Find where the given text appears and provide that cell's center as (X, Y) coordinate. 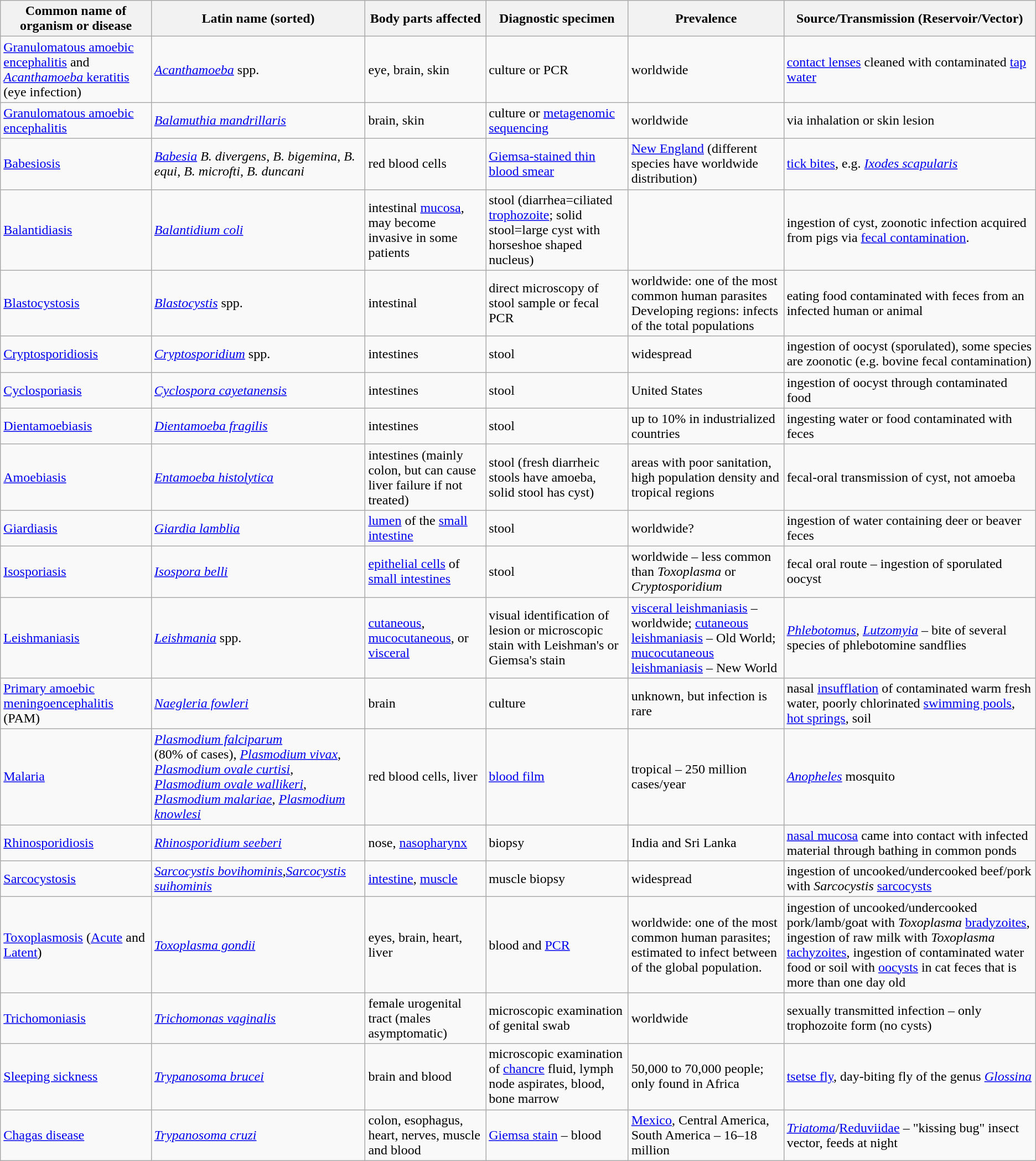
Giardiasis (76, 528)
fecal oral route – ingestion of sporulated oocyst (910, 571)
Granulomatous amoebic encephalitis (76, 121)
intestine, muscle (426, 879)
brain and blood (426, 1076)
ingestion of oocyst through contaminated food (910, 390)
Sleeping sickness (76, 1076)
biopsy (557, 843)
sexually transmitted infection – only trophozoite form (no cysts) (910, 1018)
Primary amoebic meningoencephalitis (PAM) (76, 704)
visceral leishmaniasis – worldwide; cutaneous leishmaniasis – Old World; mucocutaneous leishmaniasis – New World (706, 637)
Dientamoeba fragilis (258, 426)
Sarcocystis bovihominis,Sarcocystis suihominis (258, 879)
up to 10% in industrialized countries (706, 426)
direct microscopy of stool sample or fecal PCR (557, 303)
nasal insufflation of contaminated warm fresh water, poorly chlorinated swimming pools, hot springs, soil (910, 704)
intestines (mainly colon, but can cause liver failure if not treated) (426, 477)
Balantidium coli (258, 230)
Giemsa-stained thin blood smear (557, 164)
Anopheles mosquito (910, 777)
blood film (557, 777)
contact lenses cleaned with contaminated tap water (910, 70)
Balantidiasis (76, 230)
culture or metagenomic sequencing (557, 121)
intestinal mucosa, may become invasive in some patients (426, 230)
Diagnostic specimen (557, 19)
lumen of the small intestine (426, 528)
Entamoeba histolytica (258, 477)
Phlebotomus, Lutzomyia – bite of several species of phlebotomine sandflies (910, 637)
microscopic examination of chancre fluid, lymph node aspirates, blood, bone marrow (557, 1076)
Sarcocystosis (76, 879)
Giardia lamblia (258, 528)
intestinal (426, 303)
visual identification of lesion or microscopic stain with Leishman's or Giemsa's stain (557, 637)
colon, esophagus, heart, nerves, muscle and blood (426, 1135)
muscle biopsy (557, 879)
Trichomoniasis (76, 1018)
ingestion of uncooked/undercooked beef/pork with Sarcocystis sarcocysts (910, 879)
Babesiosis (76, 164)
unknown, but infection is rare (706, 704)
Triatoma/Reduviidae – "kissing bug" insect vector, feeds at night (910, 1135)
worldwide – less common than Toxoplasma or Cryptosporidium (706, 571)
Amoebiasis (76, 477)
Common name of organism or disease (76, 19)
Dientamoebiasis (76, 426)
Cryptosporidiosis (76, 354)
50,000 to 70,000 people; only found in Africa (706, 1076)
Rhinosporidiosis (76, 843)
Trichomonas vaginalis (258, 1018)
eyes, brain, heart, liver (426, 945)
microscopic examination of genital swab (557, 1018)
Rhinosporidium seeberi (258, 843)
Malaria (76, 777)
culture (557, 704)
brain, skin (426, 121)
Isospora belli (258, 571)
Balamuthia mandrillaris (258, 121)
ingestion of water containing deer or beaver feces (910, 528)
Chagas disease (76, 1135)
New England (different species have worldwide distribution) (706, 164)
eating food contaminated with feces from an infected human or animal (910, 303)
Leishmaniasis (76, 637)
Mexico, Central America, South America – 16–18 million (706, 1135)
Body parts affected (426, 19)
eye, brain, skin (426, 70)
via inhalation or skin lesion (910, 121)
Granulomatous amoebic encephalitis and Acanthamoeba keratitis (eye infection) (76, 70)
Prevalence (706, 19)
United States (706, 390)
cutaneous, mucocutaneous, or visceral (426, 637)
Blastocystosis (76, 303)
stool (diarrhea=ciliated trophozoite; solid stool=large cyst with horseshoe shaped nucleus) (557, 230)
female urogenital tract (males asymptomatic) (426, 1018)
worldwide: one of the most common human parasites; estimated to infect between of the global population. (706, 945)
Latin name (sorted) (258, 19)
ingestion of oocyst (sporulated), some species are zoonotic (e.g. bovine fecal contamination) (910, 354)
worldwide: one of the most common human parasitesDeveloping regions: infects of the total populations (706, 303)
red blood cells (426, 164)
Toxoplasma gondii (258, 945)
tropical – 250 million cases/year (706, 777)
blood and PCR (557, 945)
ingestion of cyst, zoonotic infection acquired from pigs via fecal contamination. (910, 230)
India and Sri Lanka (706, 843)
tsetse fly, day-biting fly of the genus Glossina (910, 1076)
ingesting water or food contaminated with feces (910, 426)
Isosporiasis (76, 571)
tick bites, e.g. Ixodes scapularis (910, 164)
Babesia B. divergens, B. bigemina, B. equi, B. microfti, B. duncani (258, 164)
areas with poor sanitation, high population density and tropical regions (706, 477)
Trypanosoma brucei (258, 1076)
Cyclospora cayetanensis (258, 390)
Cyclosporiasis (76, 390)
brain (426, 704)
Toxoplasmosis (Acute and Latent) (76, 945)
fecal-oral transmission of cyst, not amoeba (910, 477)
Acanthamoeba spp. (258, 70)
Giemsa stain – blood (557, 1135)
Source/Transmission (Reservoir/Vector) (910, 19)
stool (fresh diarrheic stools have amoeba, solid stool has cyst) (557, 477)
Cryptosporidium spp. (258, 354)
Naegleria fowleri (258, 704)
Blastocystis spp. (258, 303)
nose, nasopharynx (426, 843)
epithelial cells of small intestines (426, 571)
worldwide? (706, 528)
red blood cells, liver (426, 777)
Trypanosoma cruzi (258, 1135)
culture or PCR (557, 70)
nasal mucosa came into contact with infected material through bathing in common ponds (910, 843)
Leishmania spp. (258, 637)
